Return the (X, Y) coordinate for the center point of the cell that contains the specified text.  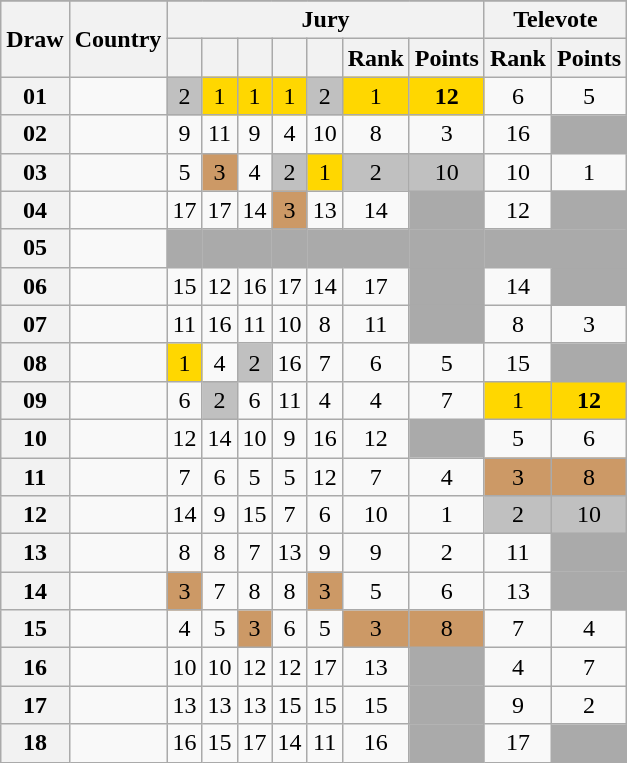
18 (35, 743)
Country (118, 39)
09 (35, 400)
03 (35, 172)
08 (35, 362)
07 (35, 324)
01 (35, 96)
Jury (326, 20)
05 (35, 248)
04 (35, 210)
02 (35, 134)
06 (35, 286)
Televote (555, 20)
Draw (35, 39)
